Output the (x, y) coordinate of the center of the cell containing the given text.  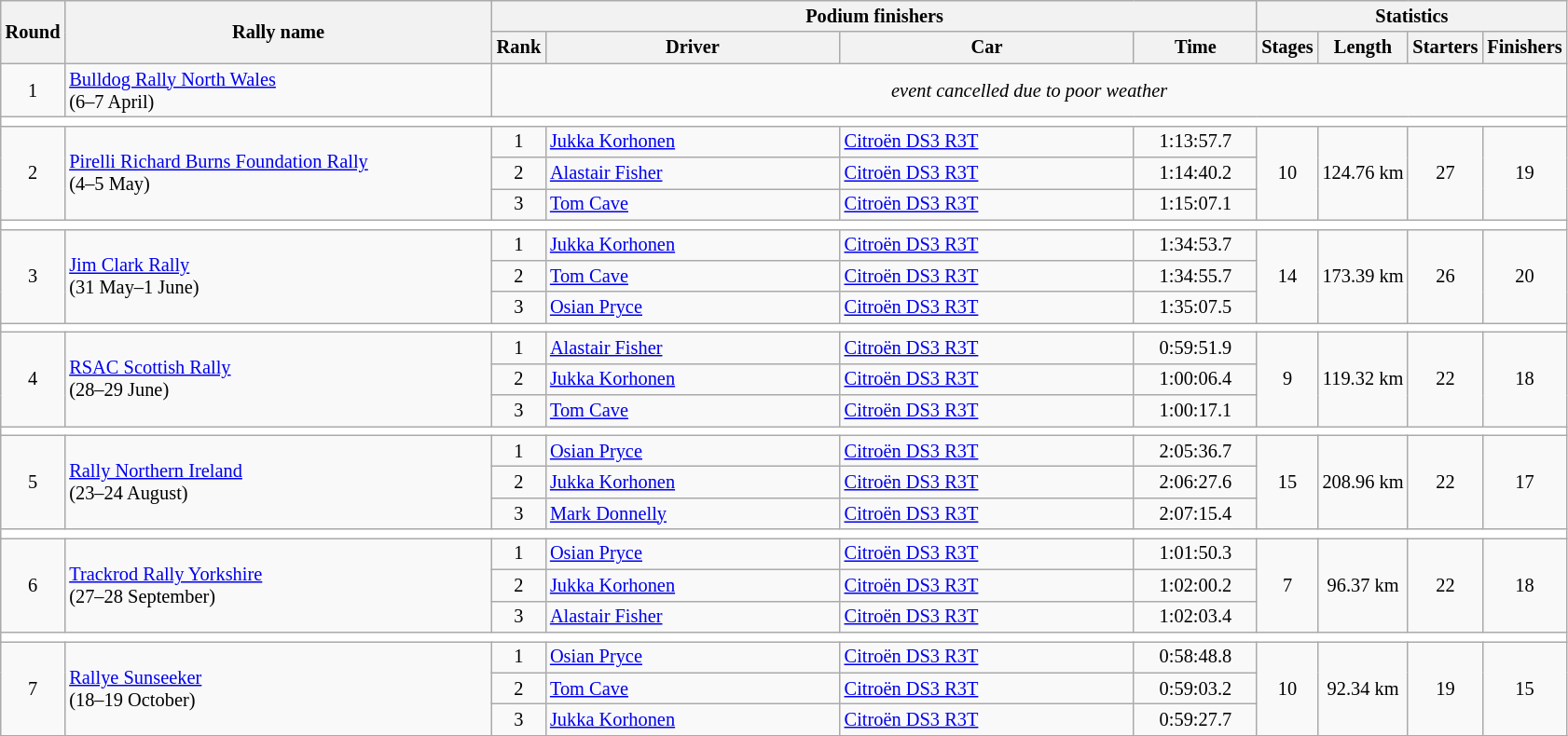
Driver (693, 48)
Rally Northern Ireland(23–24 August) (278, 483)
96.37 km (1363, 585)
2:06:27.6 (1195, 482)
1:00:06.4 (1195, 379)
Pirelli Richard Burns Foundation Rally(4–5 May) (278, 173)
1:34:53.7 (1195, 245)
92.34 km (1363, 688)
Trackrod Rally Yorkshire(27–28 September) (278, 585)
9 (1286, 378)
Starters (1445, 48)
Time (1195, 48)
Jim Clark Rally(31 May–1 June) (278, 276)
Bulldog Rally North Wales(6–7 April) (278, 90)
2:07:15.4 (1195, 513)
6 (34, 585)
Statistics (1411, 16)
26 (1445, 276)
Round (34, 32)
1:13:57.7 (1195, 142)
1:02:03.4 (1195, 617)
1:02:00.2 (1195, 585)
RSAC Scottish Rally(28–29 June) (278, 378)
0:59:03.2 (1195, 688)
14 (1286, 276)
173.39 km (1363, 276)
Rallye Sunseeker(18–19 October) (278, 688)
Stages (1286, 48)
1:34:55.7 (1195, 276)
119.32 km (1363, 378)
1:01:50.3 (1195, 553)
1:14:40.2 (1195, 173)
124.76 km (1363, 173)
27 (1445, 173)
1:35:07.5 (1195, 307)
0:59:27.7 (1195, 719)
event cancelled due to poor weather (1029, 90)
17 (1524, 483)
208.96 km (1363, 483)
1:15:07.1 (1195, 204)
Podium finishers (874, 16)
20 (1524, 276)
Mark Donnelly (693, 513)
5 (34, 483)
Rank (518, 48)
2:05:36.7 (1195, 451)
Rally name (278, 32)
Length (1363, 48)
1:00:17.1 (1195, 411)
Finishers (1524, 48)
0:58:48.8 (1195, 657)
4 (34, 378)
Car (987, 48)
0:59:51.9 (1195, 348)
